From the cell containing the given text, extract its center point as [X, Y] coordinate. 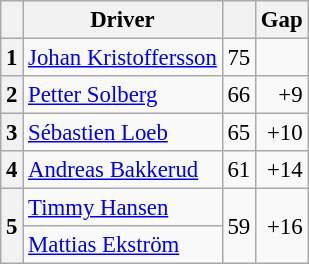
Gap [281, 20]
3 [12, 133]
+10 [281, 133]
75 [238, 58]
65 [238, 133]
Mattias Ekström [122, 245]
5 [12, 226]
1 [12, 58]
Sébastien Loeb [122, 133]
66 [238, 95]
Driver [122, 20]
2 [12, 95]
59 [238, 226]
Petter Solberg [122, 95]
+16 [281, 226]
+14 [281, 170]
4 [12, 170]
61 [238, 170]
Timmy Hansen [122, 208]
Andreas Bakkerud [122, 170]
Johan Kristoffersson [122, 58]
+9 [281, 95]
